Return the [x, y] coordinate for the center point of the cell that contains the specified text.  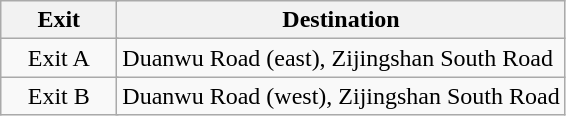
Exit A [59, 58]
Destination [341, 20]
Exit [59, 20]
Exit B [59, 96]
Duanwu Road (west), Zijingshan South Road [341, 96]
Duanwu Road (east), Zijingshan South Road [341, 58]
